Detect which cell encompasses the target text, then output its [x, y] center coordinate. 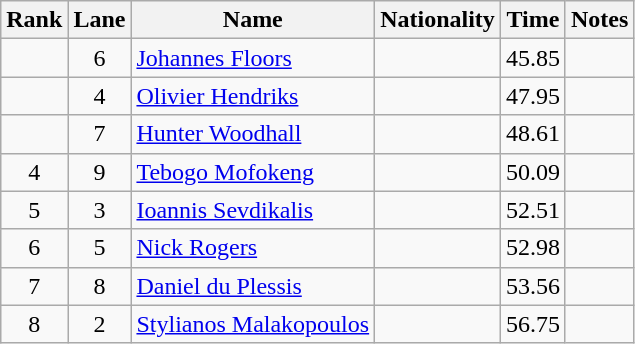
Johannes Floors [253, 58]
Olivier Hendriks [253, 96]
Nick Rogers [253, 248]
2 [100, 324]
53.56 [532, 286]
Notes [599, 20]
Daniel du Plessis [253, 286]
Tebogo Mofokeng [253, 172]
47.95 [532, 96]
Ioannis Sevdikalis [253, 210]
Stylianos Malakopoulos [253, 324]
56.75 [532, 324]
Time [532, 20]
Name [253, 20]
45.85 [532, 58]
Nationality [438, 20]
52.98 [532, 248]
48.61 [532, 134]
3 [100, 210]
9 [100, 172]
50.09 [532, 172]
Hunter Woodhall [253, 134]
Lane [100, 20]
52.51 [532, 210]
Rank [34, 20]
